Identify which cell holds the provided text, then report its [x, y] central coordinate. 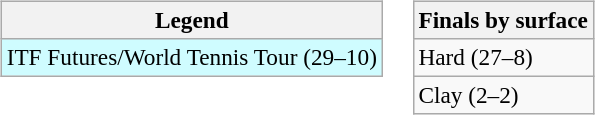
Hard (27–8) [503, 57]
Finals by surface [503, 20]
Clay (2–2) [503, 95]
ITF Futures/World Tennis Tour (29–10) [192, 57]
Legend [192, 20]
